Provide the [x, y] coordinate of the cell's center where the given text is located.  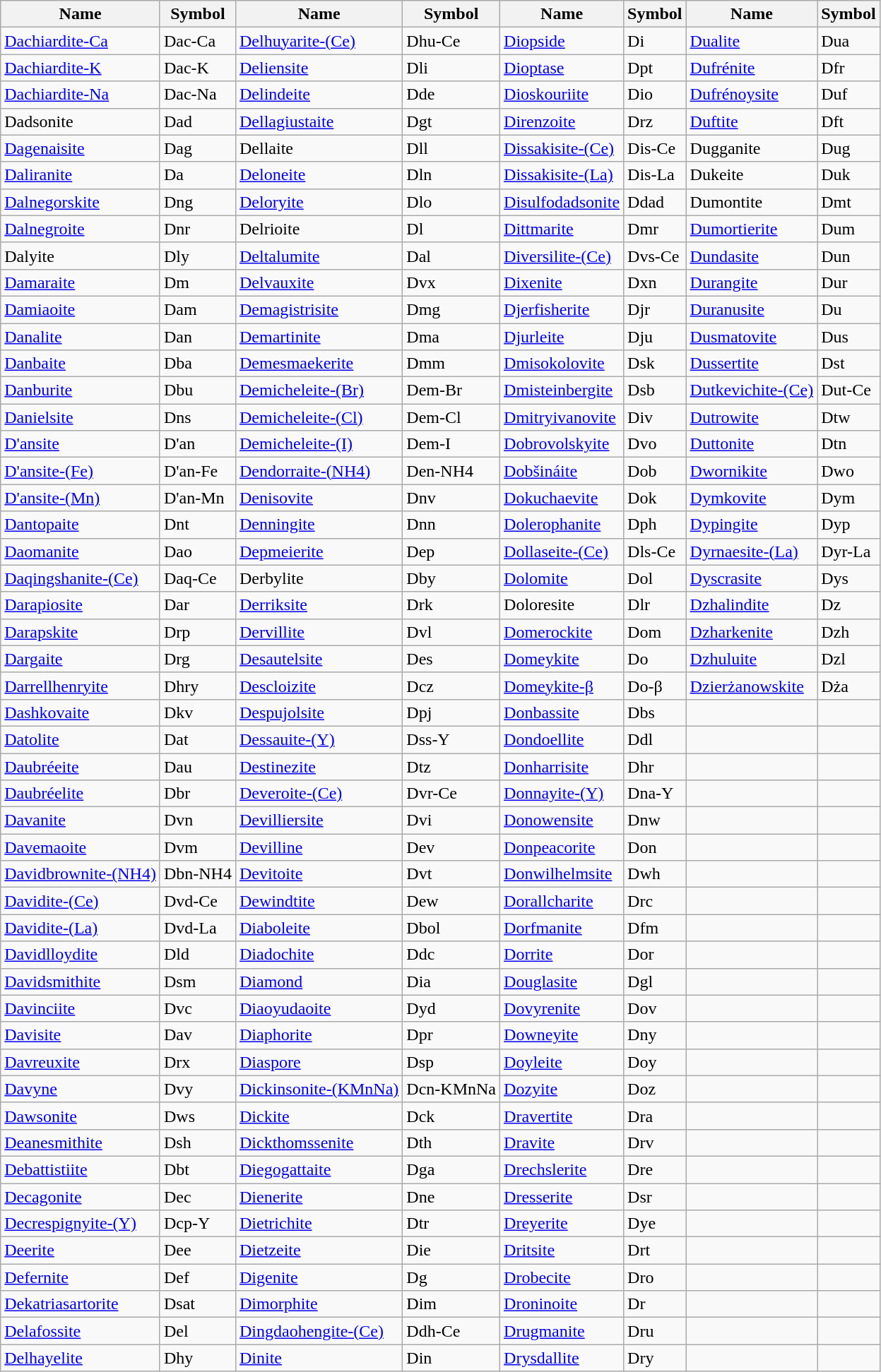
Dew [451, 901]
Dem-Cl [451, 417]
Despujolsite [319, 712]
Dcn-KMnNa [451, 1089]
Dufrénoysite [752, 95]
Dinite [319, 1358]
Dachiardite-Na [81, 95]
Dim [451, 1304]
Dellaite [319, 148]
Domeykite-β [562, 686]
Dreyerite [562, 1224]
Duf [849, 95]
Dickinsonite-(KMnNa) [319, 1089]
Demesmaekerite [319, 364]
Dugganite [752, 148]
Devilliersite [319, 821]
Delhuyarite-(Ce) [319, 41]
Defernite [81, 1277]
Dnr [198, 229]
Dag [198, 148]
Dzierżanowskite [752, 686]
Domerockite [562, 632]
Ddh-Ce [451, 1331]
Dcz [451, 686]
Dgl [655, 982]
Dzhalindite [752, 605]
Dvi [451, 821]
Doloresite [562, 605]
Digenite [319, 1277]
Dondoellite [562, 739]
Dellagiustaite [319, 121]
Dalyite [81, 256]
Dhry [198, 686]
Dvd-La [198, 928]
Dlr [655, 605]
Damiaoite [81, 309]
Dby [451, 578]
Dravite [562, 1143]
Dadsonite [81, 121]
Demicheleite-(Br) [319, 390]
Demagistrisite [319, 309]
Dlo [451, 202]
Dan [198, 337]
Dem-Br [451, 390]
Des [451, 659]
Dhy [198, 1358]
Dovyrenite [562, 1008]
Dzh [849, 632]
Damaraite [81, 282]
Dessauite-(Y) [319, 739]
Dnt [198, 525]
Dissakisite-(Ce) [562, 148]
Dra [655, 1116]
Dis-La [655, 175]
Dorfmanite [562, 928]
Duttonite [752, 444]
Davisite [81, 1035]
Div [655, 417]
Davidsmithite [81, 982]
Dickite [319, 1116]
Dbol [451, 928]
Dumortierite [752, 229]
Dur [849, 282]
Direnzoite [562, 121]
Dashkovaite [81, 712]
Darrellhenryite [81, 686]
Dat [198, 739]
Dac-Ca [198, 41]
Die [451, 1251]
Dantopaite [81, 525]
Dorallcharite [562, 901]
Dev [451, 847]
Dbn-NH4 [198, 874]
Drp [198, 632]
D'ansite [81, 444]
Ddl [655, 739]
Dvd-Ce [198, 901]
Davyne [81, 1089]
Dac-Na [198, 95]
Dba [198, 364]
Dravertite [562, 1116]
Devitoite [319, 874]
Davinciite [81, 1008]
Drechslerite [562, 1169]
Decagonite [81, 1197]
Dcp-Y [198, 1224]
Danbaite [81, 364]
Dem-I [451, 444]
Dng [198, 202]
Dvl [451, 632]
Dtw [849, 417]
Duk [849, 175]
Dvn [198, 821]
Dpt [655, 68]
Dvy [198, 1089]
Dg [451, 1277]
Dpr [451, 1035]
Dfm [655, 928]
Dua [849, 41]
Darapiosite [81, 605]
Dam [198, 309]
Daubréeite [81, 766]
Dws [198, 1116]
Diversilite-(Ce) [562, 256]
Djerfisherite [562, 309]
Dvt [451, 874]
Davidlloydite [81, 955]
Dalnegorskite [81, 202]
Diegogattaite [319, 1169]
Dut-Ce [849, 390]
Delvauxite [319, 282]
Dickthomssenite [319, 1143]
Dyp [849, 525]
Dun [849, 256]
Drx [198, 1062]
Douglasite [562, 982]
Dns [198, 417]
Dju [655, 337]
Doyleite [562, 1062]
Dll [451, 148]
Darapskite [81, 632]
Dobrovolskyite [562, 444]
Dalnegroite [81, 229]
Dgt [451, 121]
Dymkovite [752, 498]
Downeyite [562, 1035]
Duftite [752, 121]
Dbs [655, 712]
Dmisokolovite [562, 364]
Def [198, 1277]
Dys [849, 578]
Dyrnaesite-(La) [752, 551]
Dimorphite [319, 1304]
Diaspore [319, 1062]
Donpeacorite [562, 847]
Dum [849, 229]
Dixenite [562, 282]
Dav [198, 1035]
Daliranite [81, 175]
Dde [451, 95]
Demartinite [319, 337]
Delafossite [81, 1331]
Dpj [451, 712]
Dli [451, 68]
Davidbrownite-(NH4) [81, 874]
Don [655, 847]
Dck [451, 1116]
D'an [198, 444]
Dol [655, 578]
Dargaite [81, 659]
Di [655, 41]
Diaoyudaoite [319, 1008]
Dingdaohengite-(Ce) [319, 1331]
Dmt [849, 202]
Danalite [81, 337]
Dhr [655, 766]
Disulfodadsonite [562, 202]
Dvo [655, 444]
Doy [655, 1062]
Dnv [451, 498]
Dre [655, 1169]
Derbylite [319, 578]
Deerite [81, 1251]
Dietrichite [319, 1224]
Dac-K [198, 68]
Dachiardite-Ca [81, 41]
Dresserite [562, 1197]
Dym [849, 498]
Dumontite [752, 202]
Datolite [81, 739]
Dsb [655, 390]
Donnayite-(Y) [562, 794]
Dln [451, 175]
Delhayelite [81, 1358]
Do-β [655, 686]
Davemaoite [81, 847]
Delrioite [319, 229]
Dal [451, 256]
Denningite [319, 525]
Dsp [451, 1062]
Dawsonite [81, 1116]
Da [198, 175]
Djurleite [562, 337]
Doz [655, 1089]
Dis-Ce [655, 148]
Davreuxite [81, 1062]
Dypingite [752, 525]
Dee [198, 1251]
Den-NH4 [451, 471]
Duranusite [752, 309]
Dls-Ce [655, 551]
Dio [655, 95]
Delindeite [319, 95]
Dvx [451, 282]
Dbt [198, 1169]
Dro [655, 1277]
Diadochite [319, 955]
Drobecite [562, 1277]
Dokuchaevite [562, 498]
Dritsite [562, 1251]
Dob [655, 471]
Dtr [451, 1224]
Dyr-La [849, 551]
Dec [198, 1197]
Dekatriasartorite [81, 1304]
Droninoite [562, 1304]
Dvm [198, 847]
Drz [655, 121]
Desautelsite [319, 659]
Dnw [655, 821]
Dachiardite-K [81, 68]
Dz [849, 605]
Derriksite [319, 605]
Dok [655, 498]
Dar [198, 605]
Dao [198, 551]
Drc [655, 901]
Dollaseite-(Ce) [562, 551]
Dukeite [752, 175]
Deveroite-(Ce) [319, 794]
Dhu-Ce [451, 41]
Dagenaisite [81, 148]
Domeykite [562, 659]
Destinezite [319, 766]
Dsh [198, 1143]
Dl [451, 229]
Dny [655, 1035]
Dvs-Ce [655, 256]
Dry [655, 1358]
Dus [849, 337]
Durangite [752, 282]
Demicheleite-(Cl) [319, 417]
Davidite-(Ce) [81, 901]
Dzharkenite [752, 632]
Dutkevichite-(Ce) [752, 390]
Dewindtite [319, 901]
Dtz [451, 766]
Danielsite [81, 417]
Dienerite [319, 1197]
Dioptase [562, 68]
Dualite [752, 41]
Dorrite [562, 955]
Do [655, 659]
Descloizite [319, 686]
D'ansite-(Mn) [81, 498]
Denisovite [319, 498]
Dne [451, 1197]
Dvc [198, 1008]
Dor [655, 955]
Diopside [562, 41]
Dxn [655, 282]
Debattistiite [81, 1169]
Dyscrasite [752, 578]
Daqingshanite-(Ce) [81, 578]
Dmitryivanovite [562, 417]
Deanesmithite [81, 1143]
Deloneite [319, 175]
Drg [198, 659]
Dzhuluite [752, 659]
Dga [451, 1169]
Drt [655, 1251]
Dufrénite [752, 68]
Dtn [849, 444]
Donowensite [562, 821]
Dep [451, 551]
Dyd [451, 1008]
Deltalumite [319, 256]
Dwh [655, 874]
Dfr [849, 68]
Dwo [849, 471]
Dobšináite [562, 471]
Daq-Ce [198, 578]
Dolerophanite [562, 525]
Dna-Y [655, 794]
Dia [451, 982]
Dft [849, 121]
Dr [655, 1304]
Daomanite [81, 551]
Din [451, 1358]
Diamond [319, 982]
Dervillite [319, 632]
Dietzeite [319, 1251]
Donbassite [562, 712]
Dussertite [752, 364]
Davanite [81, 821]
Dmm [451, 364]
Dendorraite-(NH4) [319, 471]
Ddc [451, 955]
Dissakisite-(La) [562, 175]
Dbr [198, 794]
Dmisteinbergite [562, 390]
Dph [655, 525]
Donwilhelmsite [562, 874]
Diaphorite [319, 1035]
Dov [655, 1008]
Dvr-Ce [451, 794]
Dmg [451, 309]
Dth [451, 1143]
Donharrisite [562, 766]
Dsm [198, 982]
Dolomite [562, 578]
D'ansite-(Fe) [81, 471]
Drv [655, 1143]
Deliensite [319, 68]
D'an-Fe [198, 471]
Dsk [655, 364]
Dusmatovite [752, 337]
Decrespignyite-(Y) [81, 1224]
Dutrowite [752, 417]
Davidite-(La) [81, 928]
Danburite [81, 390]
Drugmanite [562, 1331]
Dozyite [562, 1089]
Dbu [198, 390]
Daubréelite [81, 794]
Deloryite [319, 202]
Dioskouriite [562, 95]
D'an-Mn [198, 498]
Dkv [198, 712]
Ddad [655, 202]
Dom [655, 632]
Drysdallite [562, 1358]
Dwornikite [752, 471]
Devilline [319, 847]
Dly [198, 256]
Depmeierite [319, 551]
Dsr [655, 1197]
Dug [849, 148]
Del [198, 1331]
Dzl [849, 659]
Dsat [198, 1304]
Dm [198, 282]
Dye [655, 1224]
Dittmarite [562, 229]
Djr [655, 309]
Diaboleite [319, 928]
Dundasite [752, 256]
Demicheleite-(I) [319, 444]
Dst [849, 364]
Du [849, 309]
Dża [849, 686]
Dad [198, 121]
Dmr [655, 229]
Dma [451, 337]
Dss-Y [451, 739]
Dld [198, 955]
Dau [198, 766]
Dru [655, 1331]
Drk [451, 605]
Dnn [451, 525]
